Return (X, Y) of the center of cell containing provided text 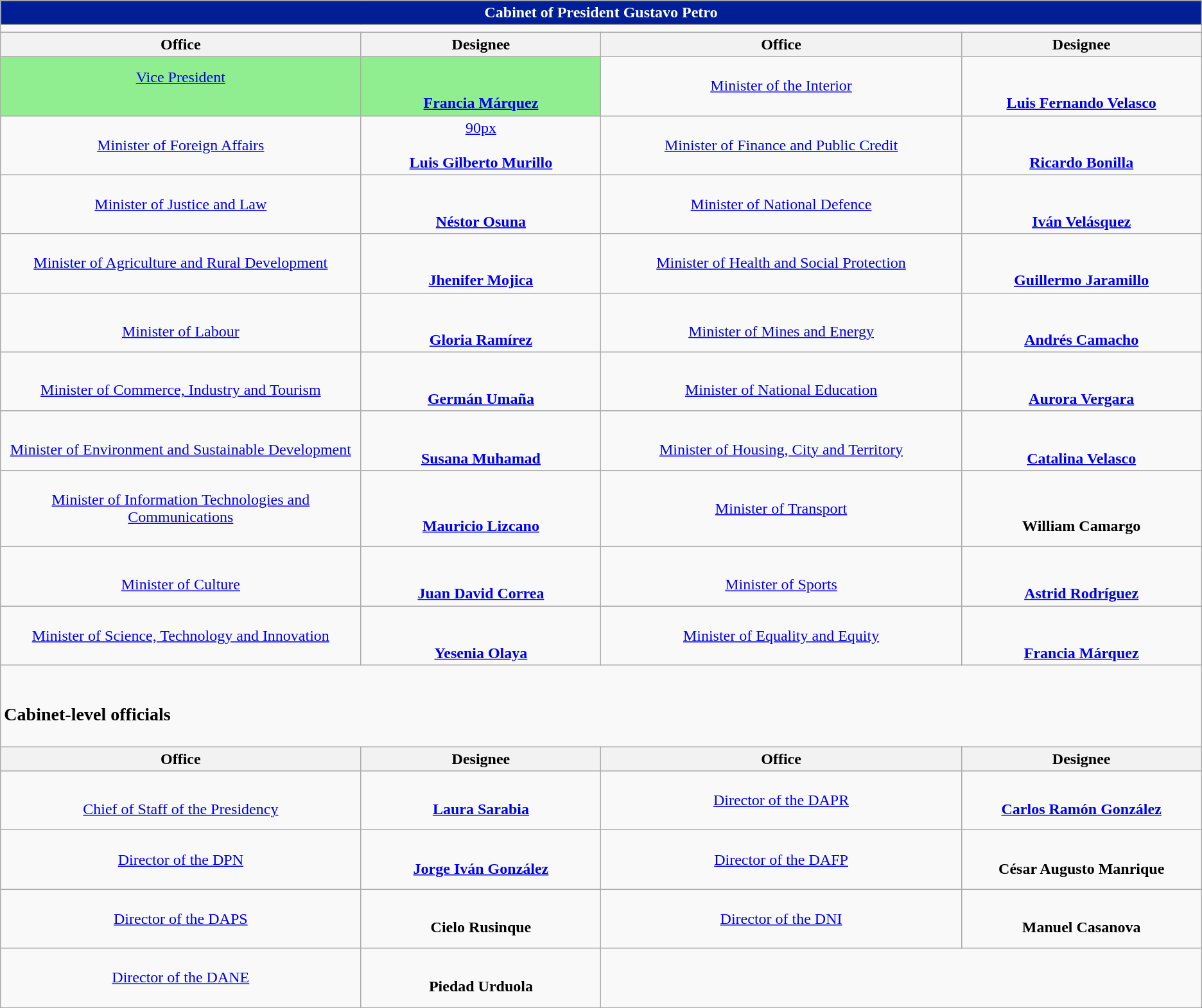
Manuel Casanova (1081, 919)
Mauricio Lizcano (481, 508)
Minister of Foreign Affairs (181, 145)
Minister of Commerce, Industry and Tourism (181, 381)
Néstor Osuna (481, 204)
Minister of Culture (181, 576)
Minister of National Education (781, 381)
Susana Muhamad (481, 440)
Aurora Vergara (1081, 381)
Carlos Ramón González (1081, 801)
Minister of Science, Technology and Innovation (181, 636)
Jhenifer Mojica (481, 263)
Minister of Labour (181, 322)
Cabinet-level officials (601, 706)
Director of the DAFP (781, 860)
Minister of Mines and Energy (781, 322)
Vice President (181, 86)
Juan David Correa (481, 576)
Minister of Housing, City and Territory (781, 440)
Gloria Ramírez (481, 322)
Director of the DAPS (181, 919)
Cabinet of President Gustavo Petro (601, 13)
Minister of Environment and Sustainable Development (181, 440)
Minister of Health and Social Protection (781, 263)
Director of the DANE (181, 978)
Astrid Rodríguez (1081, 576)
Minister of Equality and Equity (781, 636)
90pxLuis Gilberto Murillo (481, 145)
Ricardo Bonilla (1081, 145)
Jorge Iván González (481, 860)
Director of the DAPR (781, 801)
Catalina Velasco (1081, 440)
Iván Velásquez (1081, 204)
Minister of the Interior (781, 86)
Andrés Camacho (1081, 322)
Minister of National Defence (781, 204)
Minister of Sports (781, 576)
William Camargo (1081, 508)
Germán Umaña (481, 381)
Yesenia Olaya (481, 636)
Director of the DNI (781, 919)
Minister of Information Technologies and Communications (181, 508)
Minister of Transport (781, 508)
Laura Sarabia (481, 801)
César Augusto Manrique (1081, 860)
Piedad Urduola (481, 978)
Minister of Justice and Law (181, 204)
Director of the DPN (181, 860)
Cielo Rusinque (481, 919)
Guillermo Jaramillo (1081, 263)
Chief of Staff of the Presidency (181, 801)
Minister of Agriculture and Rural Development (181, 263)
Luis Fernando Velasco (1081, 86)
Minister of Finance and Public Credit (781, 145)
